Extract the [x, y] coordinate from the center of the cell holding the provided text.  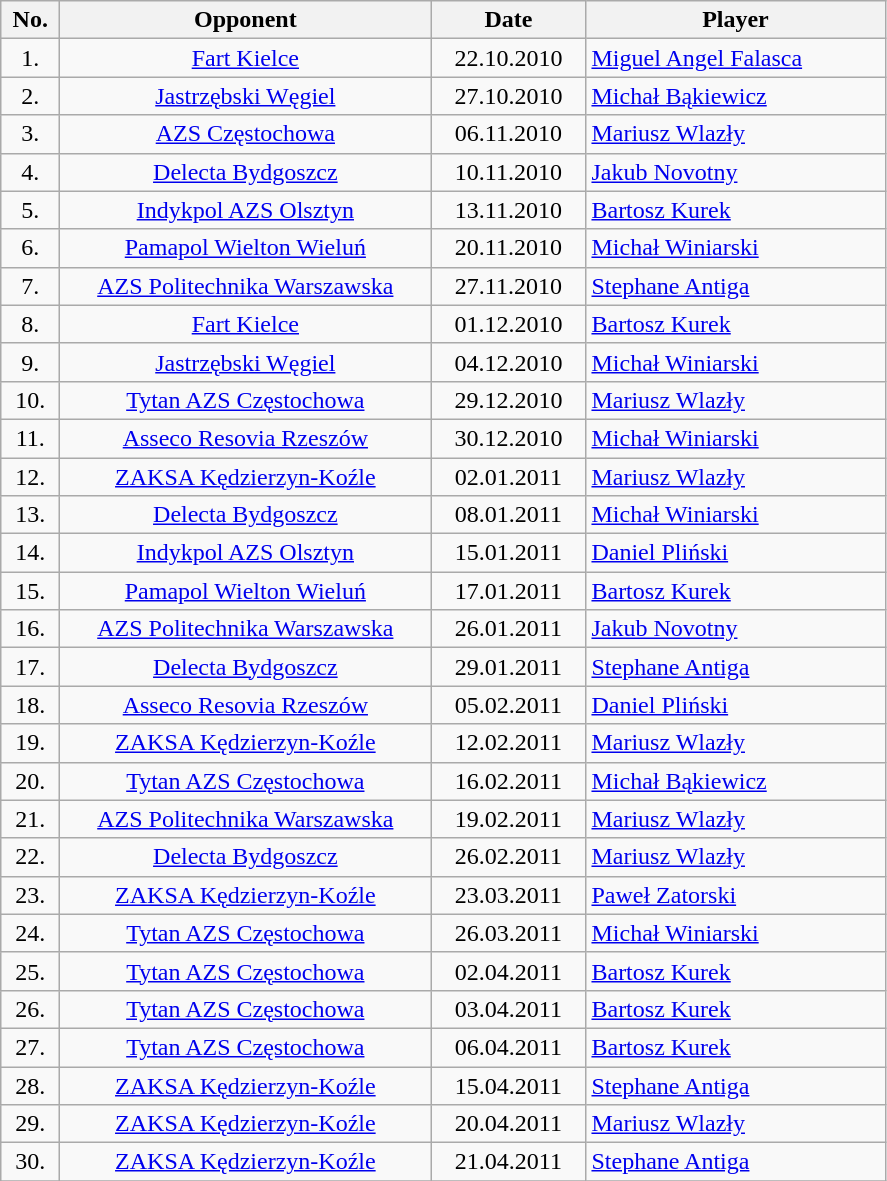
04.12.2010 [508, 362]
22. [30, 857]
AZS Częstochowa [246, 134]
26.01.2011 [508, 629]
13.11.2010 [508, 210]
06.04.2011 [508, 1047]
29. [30, 1124]
12. [30, 477]
03.04.2011 [508, 1009]
22.10.2010 [508, 58]
2. [30, 96]
27.10.2010 [508, 96]
14. [30, 553]
29.12.2010 [508, 400]
01.12.2010 [508, 324]
Player [736, 20]
23. [30, 895]
9. [30, 362]
19.02.2011 [508, 819]
17.01.2011 [508, 591]
20.11.2010 [508, 248]
Opponent [246, 20]
Date [508, 20]
6. [30, 248]
20.04.2011 [508, 1124]
Miguel Angel Falasca [736, 58]
12.02.2011 [508, 743]
27. [30, 1047]
15. [30, 591]
15.01.2011 [508, 553]
30.12.2010 [508, 438]
Paweł Zatorski [736, 895]
4. [30, 172]
16.02.2011 [508, 781]
30. [30, 1162]
06.11.2010 [508, 134]
13. [30, 515]
29.01.2011 [508, 667]
28. [30, 1085]
20. [30, 781]
23.03.2011 [508, 895]
10.11.2010 [508, 172]
05.02.2011 [508, 705]
8. [30, 324]
08.01.2011 [508, 515]
26. [30, 1009]
No. [30, 20]
18. [30, 705]
19. [30, 743]
21. [30, 819]
26.03.2011 [508, 933]
5. [30, 210]
3. [30, 134]
1. [30, 58]
16. [30, 629]
15.04.2011 [508, 1085]
24. [30, 933]
17. [30, 667]
02.01.2011 [508, 477]
27.11.2010 [508, 286]
26.02.2011 [508, 857]
10. [30, 400]
25. [30, 971]
02.04.2011 [508, 971]
11. [30, 438]
7. [30, 286]
21.04.2011 [508, 1162]
